Scan for the cell matching the given text and deliver its (x, y) coordinate at center. 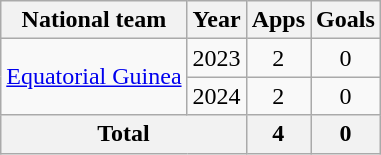
Total (124, 134)
Equatorial Guinea (94, 77)
National team (94, 20)
Apps (278, 20)
2024 (216, 96)
Goals (346, 20)
Year (216, 20)
2023 (216, 58)
4 (278, 134)
